For the text-containing cell, return its midpoint in [X, Y] coordinate format. 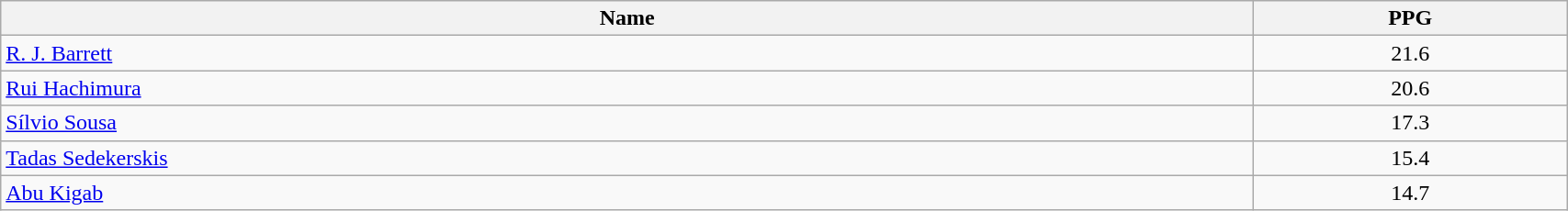
15.4 [1411, 158]
21.6 [1411, 53]
17.3 [1411, 123]
PPG [1411, 18]
14.7 [1411, 193]
R. J. Barrett [627, 53]
Tadas Sedekerskis [627, 158]
Sílvio Sousa [627, 123]
20.6 [1411, 88]
Abu Kigab [627, 193]
Rui Hachimura [627, 88]
Name [627, 18]
